From the cell containing the given text, extract its center point as [x, y] coordinate. 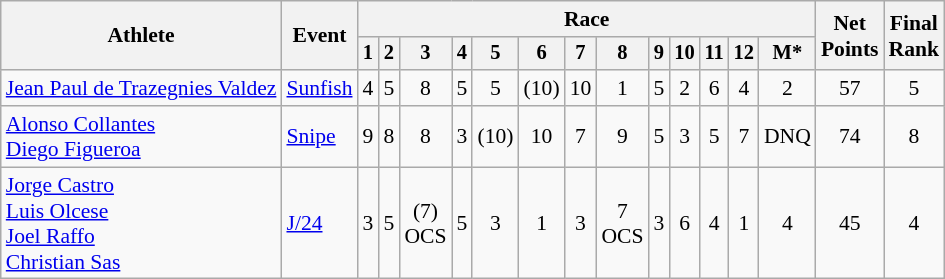
(7)OCS [425, 223]
Alonso CollantesDiego Figueroa [142, 136]
FinalRank [914, 36]
Snipe [319, 136]
74 [850, 136]
Race [587, 19]
M* [788, 54]
Sunfish [319, 88]
DNQ [788, 136]
Jorge CastroLuis OlceseJoel RaffoChristian Sas [142, 223]
Athlete [142, 36]
7OCS [622, 223]
Event [319, 36]
11 [714, 54]
12 [744, 54]
Jean Paul de Trazegnies Valdez [142, 88]
45 [850, 223]
NetPoints [850, 36]
57 [850, 88]
J/24 [319, 223]
